Output the [x, y] coordinate of the center of the cell containing the given text.  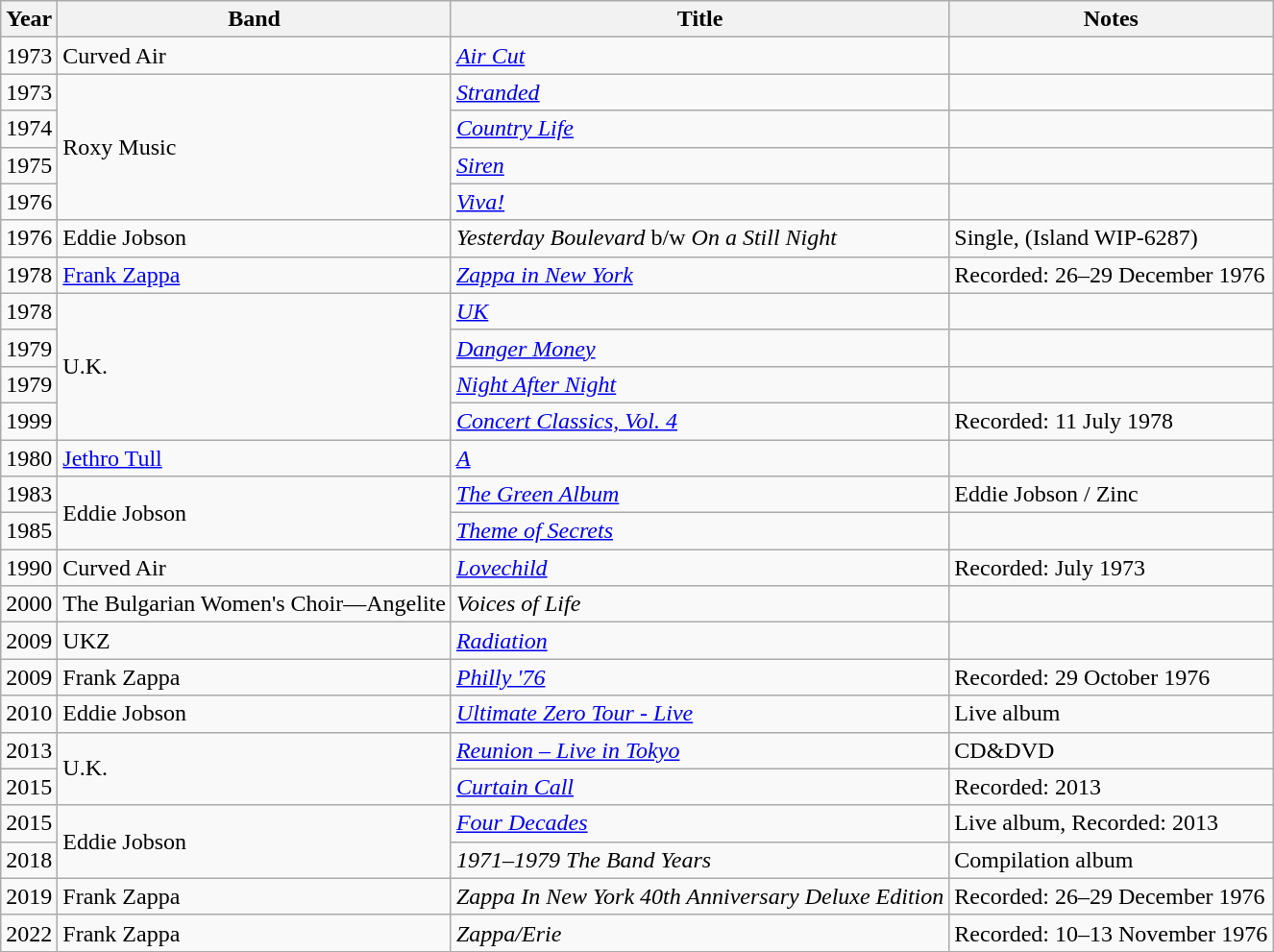
Band [255, 19]
2019 [29, 896]
1985 [29, 531]
UK [699, 311]
Live album, Recorded: 2013 [1111, 823]
Four Decades [699, 823]
Philly '76 [699, 677]
Notes [1111, 19]
1999 [29, 421]
Radiation [699, 641]
Zappa/Erie [699, 933]
Year [29, 19]
2013 [29, 750]
1971–1979 The Band Years [699, 860]
Zappa In New York 40th Anniversary Deluxe Edition [699, 896]
2010 [29, 714]
Yesterday Boulevard b/w On a Still Night [699, 238]
2022 [29, 933]
Title [699, 19]
The Bulgarian Women's Choir—Angelite [255, 604]
Recorded: July 1973 [1111, 568]
Curtain Call [699, 787]
Roxy Music [255, 147]
Siren [699, 165]
Air Cut [699, 56]
1974 [29, 129]
Voices of Life [699, 604]
Recorded: 10–13 November 1976 [1111, 933]
Zappa in New York [699, 275]
Recorded: 2013 [1111, 787]
Compilation album [1111, 860]
Danger Money [699, 348]
1983 [29, 495]
Country Life [699, 129]
Ultimate Zero Tour - Live [699, 714]
1980 [29, 458]
1975 [29, 165]
Reunion – Live in Tokyo [699, 750]
Recorded: 11 July 1978 [1111, 421]
Theme of Secrets [699, 531]
CD&DVD [1111, 750]
Eddie Jobson / Zinc [1111, 495]
Single, (Island WIP-6287) [1111, 238]
2000 [29, 604]
2018 [29, 860]
Concert Classics, Vol. 4 [699, 421]
A [699, 458]
Recorded: 29 October 1976 [1111, 677]
Viva! [699, 202]
The Green Album [699, 495]
Stranded [699, 92]
Live album [1111, 714]
UKZ [255, 641]
Lovechild [699, 568]
Night After Night [699, 384]
1990 [29, 568]
Jethro Tull [255, 458]
